From the cell containing the given text, extract its center point as (X, Y) coordinate. 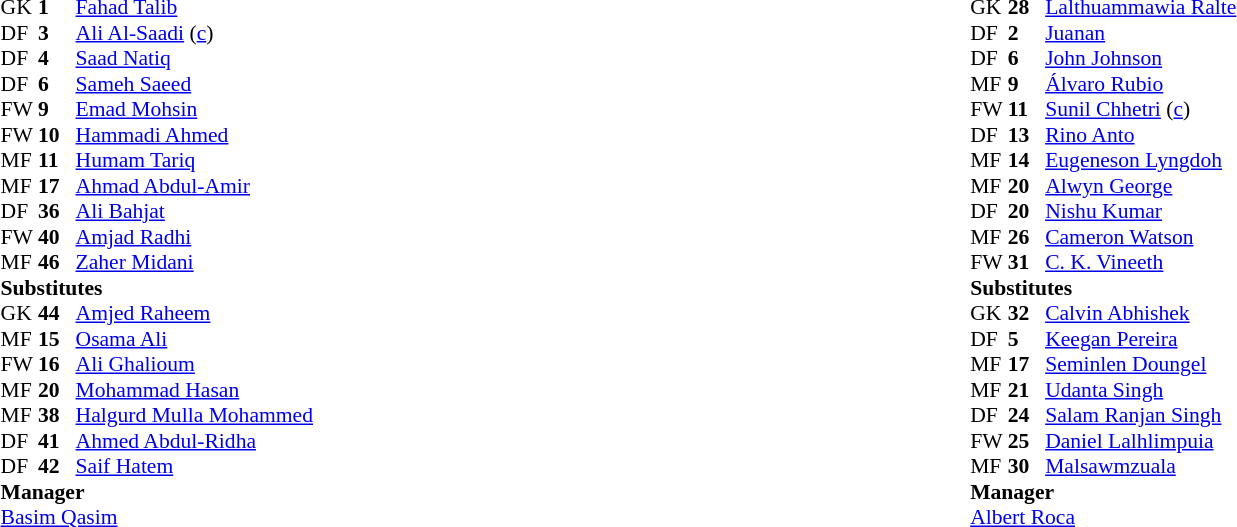
Salam Ranjan Singh (1140, 415)
Zaher Midani (194, 263)
16 (57, 365)
Juanan (1140, 33)
Emad Mohsin (194, 109)
2 (1027, 33)
Calvin Abhishek (1140, 313)
41 (57, 441)
Rino Anto (1140, 135)
38 (57, 415)
4 (57, 59)
Cameron Watson (1140, 237)
30 (1027, 467)
Ali Ghalioum (194, 365)
26 (1027, 237)
Amjed Raheem (194, 313)
Mohammad Hasan (194, 390)
Halgurd Mulla Mohammed (194, 415)
Ali Al-Saadi (c) (194, 33)
Amjad Radhi (194, 237)
40 (57, 237)
Nishu Kumar (1140, 211)
15 (57, 339)
14 (1027, 161)
42 (57, 467)
10 (57, 135)
Seminlen Doungel (1140, 365)
36 (57, 211)
Sunil Chhetri (c) (1140, 109)
25 (1027, 441)
Ali Bahjat (194, 211)
46 (57, 263)
Sameh Saeed (194, 84)
C. K. Vineeth (1140, 263)
3 (57, 33)
Daniel Lalhlimpuia (1140, 441)
Ahmad Abdul-Amir (194, 186)
32 (1027, 313)
Keegan Pereira (1140, 339)
13 (1027, 135)
Udanta Singh (1140, 390)
Saad Natiq (194, 59)
Hammadi Ahmed (194, 135)
Osama Ali (194, 339)
John Johnson (1140, 59)
5 (1027, 339)
Ahmed Abdul-Ridha (194, 441)
Álvaro Rubio (1140, 84)
Alwyn George (1140, 186)
Eugeneson Lyngdoh (1140, 161)
Saif Hatem (194, 467)
44 (57, 313)
21 (1027, 390)
24 (1027, 415)
Malsawmzuala (1140, 467)
31 (1027, 263)
Humam Tariq (194, 161)
